Scan for the cell matching the given text and deliver its (X, Y) coordinate at center. 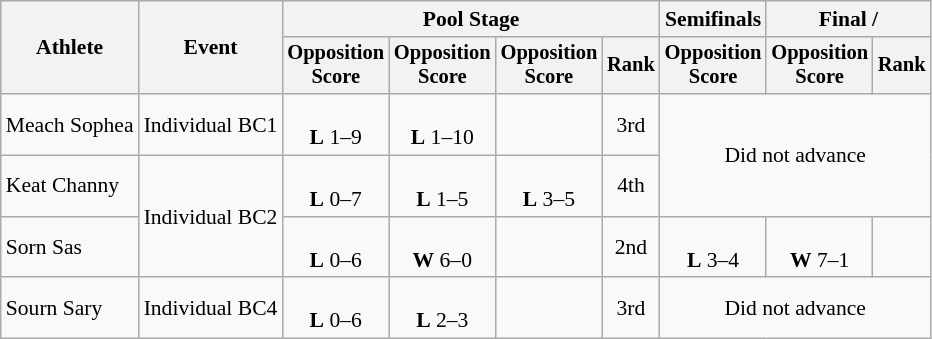
L 3–4 (714, 248)
W 7–1 (820, 248)
Meach Sophea (70, 124)
L 3–5 (550, 186)
Final / (848, 19)
L 0–7 (336, 186)
Sorn Sas (70, 248)
Individual BC2 (211, 217)
L 2–3 (442, 308)
Keat Channy (70, 186)
L 1–9 (336, 124)
L 1–10 (442, 124)
Athlete (70, 48)
2nd (631, 248)
Pool Stage (470, 19)
4th (631, 186)
W 6–0 (442, 248)
Semifinals (714, 19)
Individual BC4 (211, 308)
Individual BC1 (211, 124)
Event (211, 48)
L 1–5 (442, 186)
Sourn Sary (70, 308)
